Output the (x, y) coordinate of the center of the cell containing the given text.  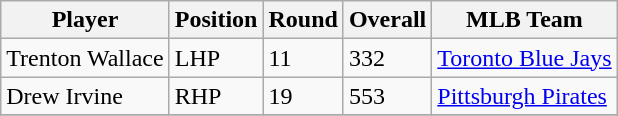
LHP (216, 58)
MLB Team (524, 20)
RHP (216, 96)
Player (85, 20)
Trenton Wallace (85, 58)
Toronto Blue Jays (524, 58)
Drew Irvine (85, 96)
553 (387, 96)
Overall (387, 20)
11 (303, 58)
Round (303, 20)
19 (303, 96)
Position (216, 20)
332 (387, 58)
Pittsburgh Pirates (524, 96)
